Scan for the cell matching the given text and deliver its (x, y) coordinate at center. 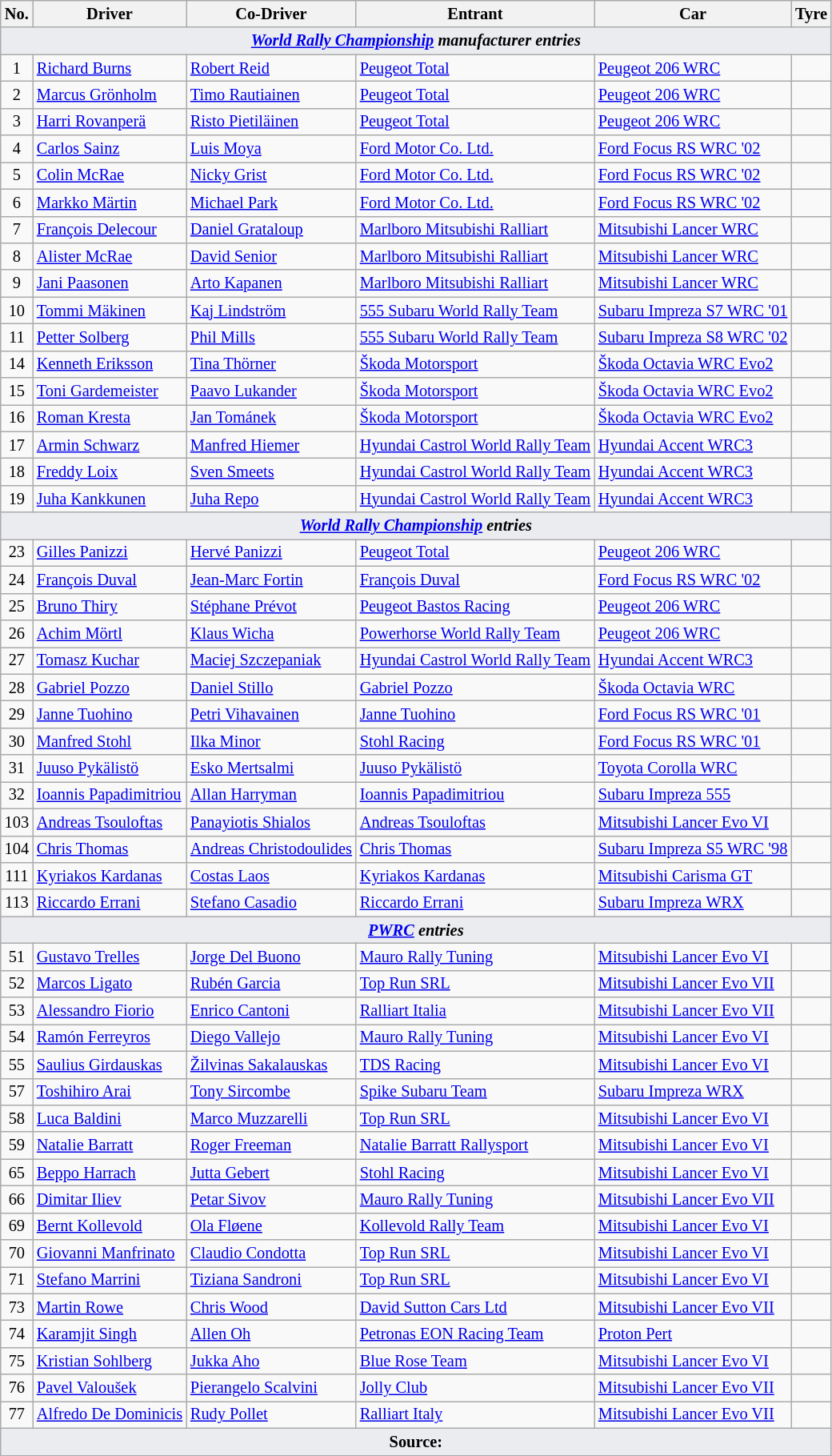
70 (17, 1253)
8 (17, 256)
David Sutton Cars Ltd (475, 1307)
Kristian Sohlberg (110, 1361)
Jean-Marc Fortin (271, 580)
Karamjit Singh (110, 1334)
Pavel Valoušek (110, 1388)
Stefano Marrini (110, 1280)
Blue Rose Team (475, 1361)
Toni Gardemeister (110, 391)
74 (17, 1334)
Natalie Barratt (110, 1145)
Manfred Hiemer (271, 445)
58 (17, 1118)
Alister McRae (110, 256)
16 (17, 418)
52 (17, 984)
Timo Rautiainen (271, 94)
59 (17, 1145)
Nicky Grist (271, 175)
Subaru Impreza 555 (693, 795)
Panayiotis Shialos (271, 822)
Michael Park (271, 203)
Risto Pietiläinen (271, 122)
Petronas EON Racing Team (475, 1334)
54 (17, 1037)
Bernt Kollevold (110, 1226)
32 (17, 795)
24 (17, 580)
Ramón Ferreyros (110, 1037)
Sven Smeets (271, 471)
19 (17, 499)
Martin Rowe (110, 1307)
Tina Thörner (271, 364)
57 (17, 1092)
Tiziana Sandroni (271, 1280)
7 (17, 230)
David Senior (271, 256)
Kaj Lindström (271, 311)
Jutta Gebert (271, 1173)
104 (17, 849)
Subaru Impreza S7 WRC '01 (693, 311)
Pierangelo Scalvini (271, 1388)
Giovanni Manfrinato (110, 1253)
Žilvinas Sakalauskas (271, 1065)
Tyre (811, 14)
Marcos Ligato (110, 984)
Gustavo Trelles (110, 957)
Richard Burns (110, 68)
World Rally Championship manufacturer entries (416, 41)
No. (17, 14)
Mitsubishi Carisma GT (693, 876)
Subaru Impreza S8 WRC '02 (693, 337)
Chris Wood (271, 1307)
Toshihiro Arai (110, 1092)
Car (693, 14)
71 (17, 1280)
Daniel Grataloup (271, 230)
28 (17, 688)
Robert Reid (271, 68)
Petter Solberg (110, 337)
Kenneth Eriksson (110, 364)
55 (17, 1065)
69 (17, 1226)
Achim Mörtl (110, 633)
Arto Kapanen (271, 283)
Driver (110, 14)
Peugeot Bastos Racing (475, 607)
Škoda Octavia WRC (693, 688)
75 (17, 1361)
66 (17, 1199)
PWRC entries (416, 930)
Roger Freeman (271, 1145)
11 (17, 337)
Tommi Mäkinen (110, 311)
Gilles Panizzi (110, 552)
15 (17, 391)
Costas Laos (271, 876)
Manfred Stohl (110, 741)
26 (17, 633)
Markko Märtin (110, 203)
Esko Mertsalmi (271, 768)
Alfredo De Dominicis (110, 1414)
Allen Oh (271, 1334)
Marco Muzzarelli (271, 1118)
Maciej Szczepaniak (271, 660)
3 (17, 122)
Petri Vihavainen (271, 714)
Entrant (475, 14)
TDS Racing (475, 1065)
Carlos Sainz (110, 149)
30 (17, 741)
Source: (416, 1442)
Stefano Casadio (271, 903)
Jani Paasonen (110, 283)
113 (17, 903)
77 (17, 1414)
1 (17, 68)
Ilka Minor (271, 741)
103 (17, 822)
5 (17, 175)
Andreas Christodoulides (271, 849)
51 (17, 957)
Enrico Cantoni (271, 1011)
Juha Kankkunen (110, 499)
Ralliart Italia (475, 1011)
Beppo Harrach (110, 1173)
Powerhorse World Rally Team (475, 633)
4 (17, 149)
Petar Sivov (271, 1199)
Colin McRae (110, 175)
Stéphane Prévot (271, 607)
Bruno Thiry (110, 607)
Jorge Del Buono (271, 957)
Tomasz Kuchar (110, 660)
Kollevold Rally Team (475, 1226)
31 (17, 768)
65 (17, 1173)
10 (17, 311)
Toyota Corolla WRC (693, 768)
Klaus Wicha (271, 633)
Proton Pert (693, 1334)
World Rally Championship entries (416, 526)
Phil Mills (271, 337)
14 (17, 364)
Allan Harryman (271, 795)
23 (17, 552)
73 (17, 1307)
Roman Kresta (110, 418)
9 (17, 283)
29 (17, 714)
76 (17, 1388)
Rubén Garcia (271, 984)
Luis Moya (271, 149)
17 (17, 445)
Freddy Loix (110, 471)
Ralliart Italy (475, 1414)
Spike Subaru Team (475, 1092)
Daniel Stillo (271, 688)
Jan Tománek (271, 418)
Jukka Aho (271, 1361)
Marcus Grönholm (110, 94)
Jolly Club (475, 1388)
Rudy Pollet (271, 1414)
Tony Sircombe (271, 1092)
Co-Driver (271, 14)
Dimitar Iliev (110, 1199)
18 (17, 471)
Saulius Girdauskas (110, 1065)
111 (17, 876)
Ola Fløene (271, 1226)
53 (17, 1011)
Armin Schwarz (110, 445)
Paavo Lukander (271, 391)
Luca Baldini (110, 1118)
Juha Repo (271, 499)
Subaru Impreza S5 WRC '98 (693, 849)
François Delecour (110, 230)
Natalie Barratt Rallysport (475, 1145)
Alessandro Fiorio (110, 1011)
6 (17, 203)
25 (17, 607)
Claudio Condotta (271, 1253)
27 (17, 660)
Hervé Panizzi (271, 552)
Diego Vallejo (271, 1037)
Harri Rovanperä (110, 122)
2 (17, 94)
